Provide the [x, y] coordinate of the cell's center where the given text is located.  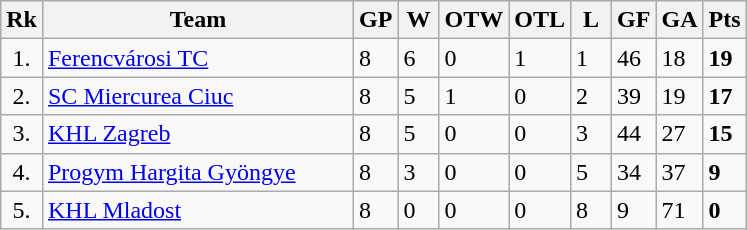
Rk [22, 20]
34 [634, 172]
OTL [540, 20]
OTW [474, 20]
6 [418, 58]
17 [724, 96]
GF [634, 20]
SC Miercurea Ciuc [198, 96]
KHL Zagreb [198, 134]
GA [680, 20]
2 [592, 96]
5. [22, 210]
3. [22, 134]
L [592, 20]
1. [22, 58]
W [418, 20]
KHL Mladost [198, 210]
71 [680, 210]
27 [680, 134]
18 [680, 58]
Progym Hargita Gyöngye [198, 172]
4. [22, 172]
44 [634, 134]
46 [634, 58]
39 [634, 96]
37 [680, 172]
15 [724, 134]
GP [376, 20]
Ferencvárosi TC [198, 58]
Pts [724, 20]
2. [22, 96]
Team [198, 20]
